Output the [x, y] coordinate of the center of the cell containing the given text.  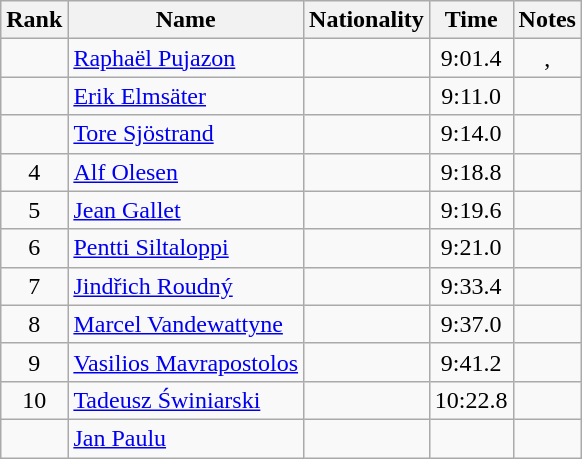
Tadeusz Świniarski [186, 400]
Jan Paulu [186, 438]
9 [34, 362]
Jindřich Roudný [186, 286]
Alf Olesen [186, 172]
Rank [34, 20]
8 [34, 324]
Jean Gallet [186, 210]
Vasilios Mavrapostolos [186, 362]
9:11.0 [471, 96]
Raphaël Pujazon [186, 58]
9:14.0 [471, 134]
Erik Elmsäter [186, 96]
Marcel Vandewattyne [186, 324]
5 [34, 210]
10 [34, 400]
Pentti Siltaloppi [186, 248]
9:21.0 [471, 248]
, [547, 58]
Nationality [367, 20]
9:18.8 [471, 172]
4 [34, 172]
9:19.6 [471, 210]
Time [471, 20]
6 [34, 248]
9:01.4 [471, 58]
9:33.4 [471, 286]
Notes [547, 20]
10:22.8 [471, 400]
Tore Sjöstrand [186, 134]
9:37.0 [471, 324]
7 [34, 286]
9:41.2 [471, 362]
Name [186, 20]
